Find where the given text appears and provide that cell's center as (x, y) coordinate. 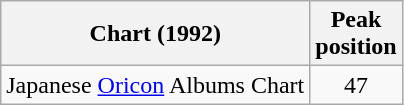
Chart (1992) (156, 34)
47 (356, 85)
Peakposition (356, 34)
Japanese Oricon Albums Chart (156, 85)
